Return the [x, y] coordinate for the center point of the cell that contains the specified text.  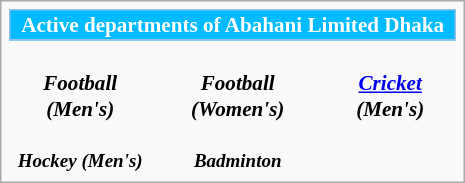
Active departments of Abahani Limited Dhaka [232, 25]
Cricket (Men's) [390, 83]
Hockey (Men's) [80, 150]
Football (Women's) [238, 83]
Badminton [238, 150]
Football (Men's) [80, 83]
